Determine the (X, Y) coordinate at the center of the cell enclosing the given text.  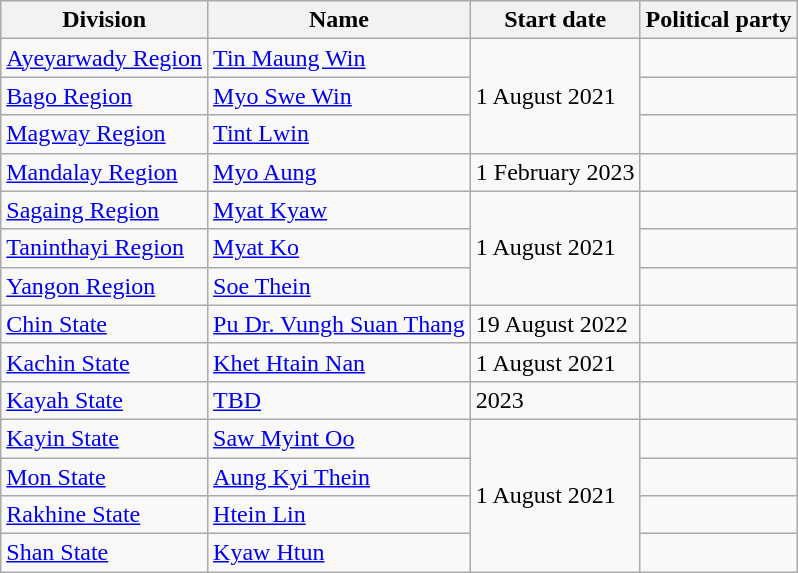
Kayah State (104, 400)
Khet Htain Nan (340, 362)
Saw Myint Oo (340, 438)
Yangon Region (104, 286)
Mon State (104, 477)
Tint Lwin (340, 134)
Ayeyarwady Region (104, 58)
Division (104, 20)
Pu Dr. Vungh Suan Thang (340, 324)
Bago Region (104, 96)
Myo Swe Win (340, 96)
Sagaing Region (104, 210)
Aung Kyi Thein (340, 477)
Myat Ko (340, 248)
Tin Maung Win (340, 58)
Rakhine State (104, 515)
Mandalay Region (104, 172)
Soe Thein (340, 286)
Myo Aung (340, 172)
Kachin State (104, 362)
2023 (555, 400)
Kayin State (104, 438)
Myat Kyaw (340, 210)
Kyaw Htun (340, 553)
Start date (555, 20)
Chin State (104, 324)
Shan State (104, 553)
Name (340, 20)
TBD (340, 400)
1 February 2023 (555, 172)
19 August 2022 (555, 324)
Political party (718, 20)
Magway Region (104, 134)
Taninthayi Region (104, 248)
Htein Lin (340, 515)
